Capture the cell that displays the provided text and extract its [X, Y] central coordinate. 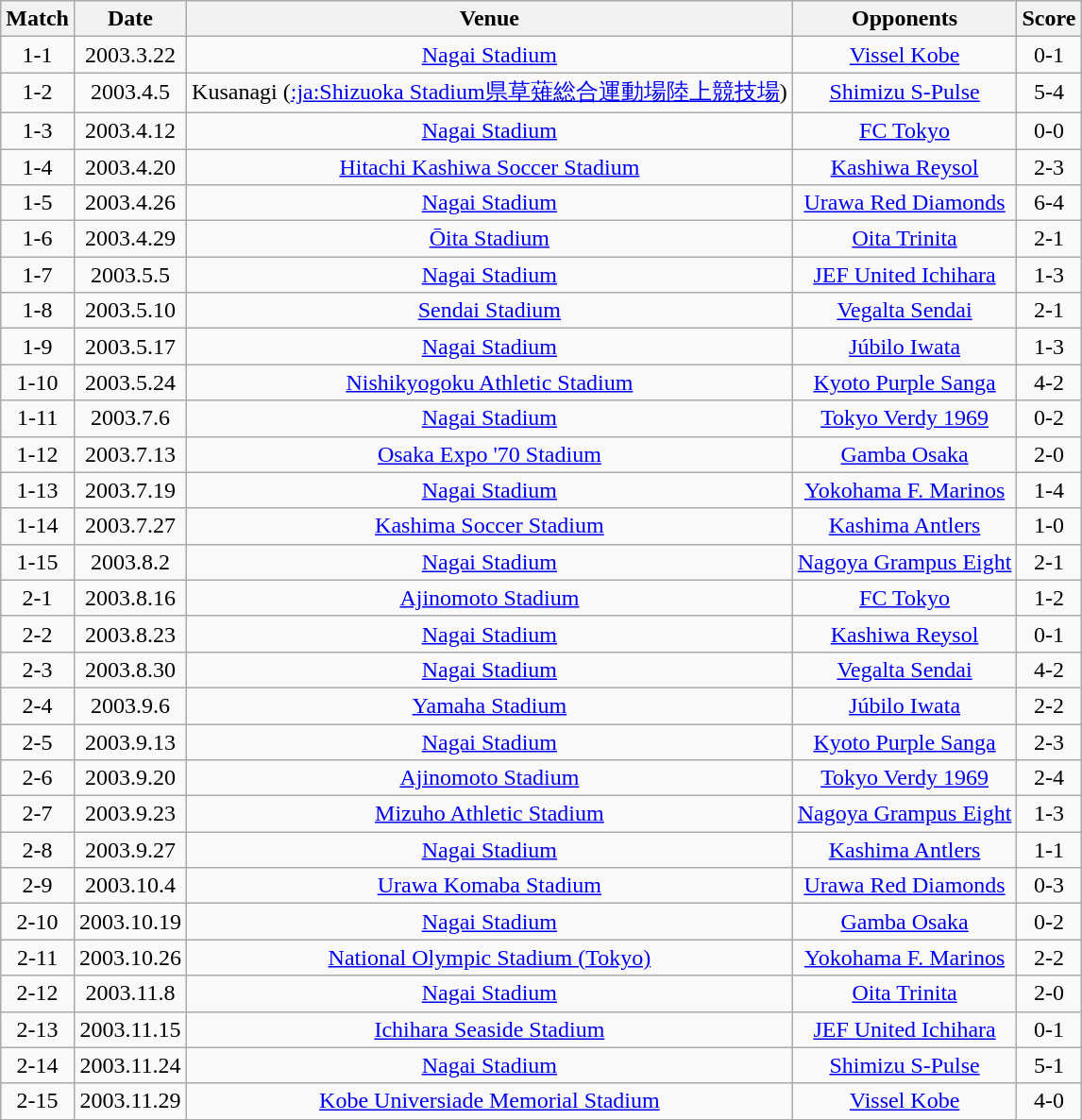
Sendai Stadium [490, 311]
6-4 [1049, 203]
Opponents [904, 19]
2-11 [38, 958]
Match [38, 19]
1-10 [38, 382]
2003.8.16 [130, 598]
Score [1049, 19]
2003.8.30 [130, 670]
2003.11.24 [130, 1065]
2003.4.5 [130, 93]
2003.9.6 [130, 705]
Ōita Stadium [490, 239]
Kobe Universiade Memorial Stadium [490, 1101]
2003.9.13 [130, 741]
1-11 [38, 418]
1-14 [38, 526]
2003.10.4 [130, 886]
2003.5.5 [130, 275]
2003.7.6 [130, 418]
4-0 [1049, 1101]
Yamaha Stadium [490, 705]
Nishikyogoku Athletic Stadium [490, 382]
2003.7.13 [130, 454]
2003.7.27 [130, 526]
2-12 [38, 993]
2003.5.17 [130, 347]
2003.9.23 [130, 814]
2003.3.22 [130, 55]
Date [130, 19]
Osaka Expo '70 Stadium [490, 454]
2-15 [38, 1101]
2003.11.29 [130, 1101]
2003.8.2 [130, 562]
2003.11.8 [130, 993]
2-6 [38, 778]
1-9 [38, 347]
Urawa Komaba Stadium [490, 886]
2003.10.19 [130, 922]
Venue [490, 19]
0-0 [1049, 130]
2003.5.10 [130, 311]
Hitachi Kashiwa Soccer Stadium [490, 167]
5-4 [1049, 93]
2-13 [38, 1029]
0-3 [1049, 886]
2003.4.12 [130, 130]
Mizuho Athletic Stadium [490, 814]
2-5 [38, 741]
2003.4.20 [130, 167]
1-8 [38, 311]
2003.9.20 [130, 778]
2-14 [38, 1065]
1-6 [38, 239]
1-5 [38, 203]
2003.11.15 [130, 1029]
1-13 [38, 490]
2-10 [38, 922]
2003.4.26 [130, 203]
2-8 [38, 850]
2003.4.29 [130, 239]
2003.9.27 [130, 850]
2003.10.26 [130, 958]
2003.7.19 [130, 490]
5-1 [1049, 1065]
1-7 [38, 275]
2-9 [38, 886]
Kusanagi (:ja:Shizuoka Stadium県草薙総合運動場陸上競技場) [490, 93]
National Olympic Stadium (Tokyo) [490, 958]
1-15 [38, 562]
1-0 [1049, 526]
Kashima Soccer Stadium [490, 526]
1-12 [38, 454]
2003.5.24 [130, 382]
2003.8.23 [130, 634]
Ichihara Seaside Stadium [490, 1029]
2-7 [38, 814]
